Pinpoint the cell where the given text exists, returning its [x, y] midpoint coordinate. 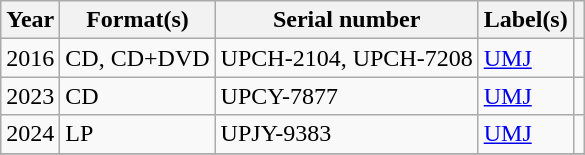
Label(s) [526, 20]
Format(s) [138, 20]
2023 [30, 96]
UPCH-2104, UPCH-7208 [346, 58]
LP [138, 134]
UPCY-7877 [346, 96]
2016 [30, 58]
2024 [30, 134]
Serial number [346, 20]
CD [138, 96]
Year [30, 20]
UPJY-9383 [346, 134]
CD, CD+DVD [138, 58]
